Find where the given text appears and provide that cell's center as [x, y] coordinate. 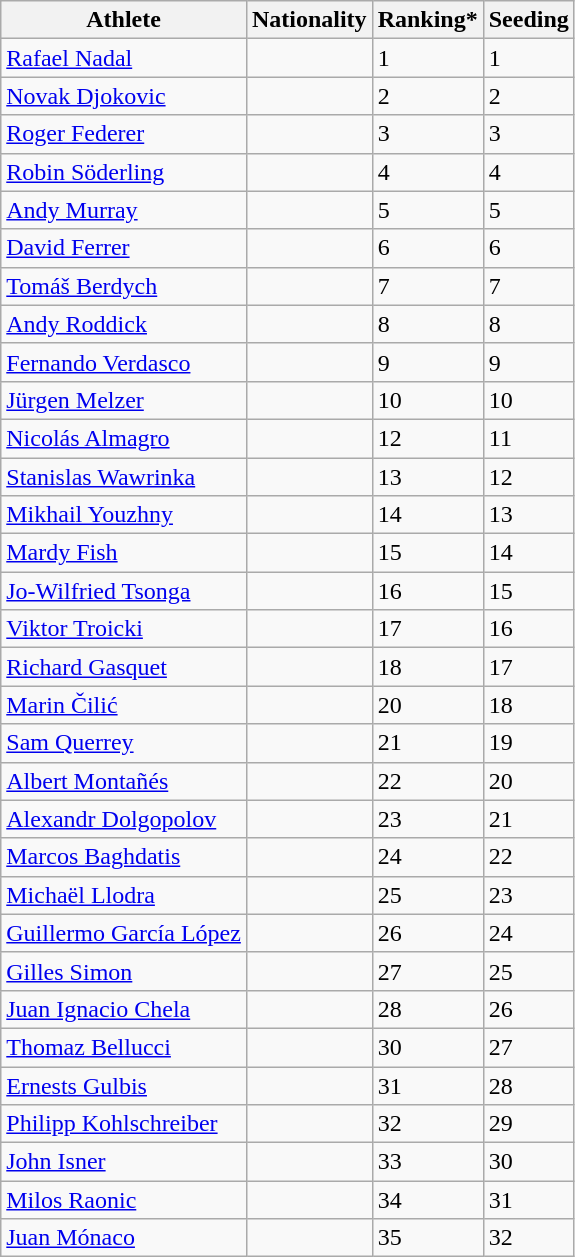
David Ferrer [124, 248]
Thomaz Bellucci [124, 1047]
34 [428, 1200]
Gilles Simon [124, 971]
Ernests Gulbis [124, 1085]
11 [528, 438]
Marcos Baghdatis [124, 857]
Sam Querrey [124, 743]
Michaël Llodra [124, 895]
Stanislas Wawrinka [124, 477]
Mardy Fish [124, 553]
Robin Söderling [124, 172]
Nationality [309, 20]
Alexandr Dolgopolov [124, 819]
29 [528, 1124]
Andy Roddick [124, 324]
Mikhail Youzhny [124, 515]
Seeding [528, 20]
Albert Montañés [124, 781]
John Isner [124, 1162]
Rafael Nadal [124, 58]
Tomáš Berdych [124, 286]
Richard Gasquet [124, 667]
Milos Raonic [124, 1200]
Jürgen Melzer [124, 400]
Viktor Troicki [124, 629]
Juan Ignacio Chela [124, 1009]
Fernando Verdasco [124, 362]
Marin Čilić [124, 705]
Nicolás Almagro [124, 438]
Philipp Kohlschreiber [124, 1124]
Juan Mónaco [124, 1238]
Athlete [124, 20]
33 [428, 1162]
Ranking* [428, 20]
19 [528, 743]
Guillermo García López [124, 933]
35 [428, 1238]
Roger Federer [124, 134]
Andy Murray [124, 210]
Jo-Wilfried Tsonga [124, 591]
Novak Djokovic [124, 96]
